Output the [X, Y] coordinate of the center of the cell containing the given text.  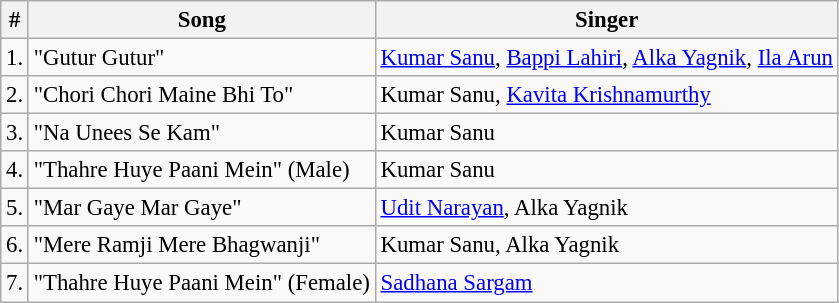
"Mar Gaye Mar Gaye" [202, 208]
Singer [606, 20]
6. [15, 245]
Kumar Sanu, Alka Yagnik [606, 245]
7. [15, 283]
"Gutur Gutur" [202, 58]
Kumar Sanu, Kavita Krishnamurthy [606, 95]
Kumar Sanu, Bappi Lahiri, Alka Yagnik, Ila Arun [606, 58]
"Chori Chori Maine Bhi To" [202, 95]
3. [15, 133]
1. [15, 58]
Udit Narayan, Alka Yagnik [606, 208]
4. [15, 170]
5. [15, 208]
2. [15, 95]
"Thahre Huye Paani Mein" (Male) [202, 170]
# [15, 20]
"Na Unees Se Kam" [202, 133]
"Mere Ramji Mere Bhagwanji" [202, 245]
"Thahre Huye Paani Mein" (Female) [202, 283]
Song [202, 20]
Sadhana Sargam [606, 283]
